Detect which cell encompasses the target text, then output its [x, y] center coordinate. 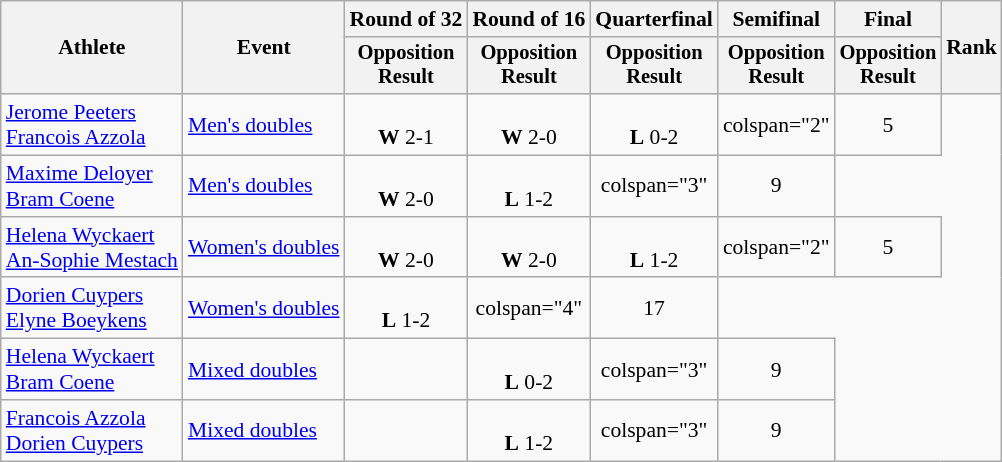
Francois AzzolaDorien Cuypers [92, 430]
Final [888, 19]
Athlete [92, 48]
Round of 32 [406, 19]
Round of 16 [528, 19]
Maxime DeloyerBram Coene [92, 186]
Rank [972, 48]
Dorien CuypersElyne Boeykens [92, 308]
colspan="4" [528, 308]
W 2-1 [406, 124]
Helena WyckaertBram Coene [92, 370]
Quarterfinal [654, 19]
Jerome PeetersFrancois Azzola [92, 124]
Semifinal [776, 19]
17 [654, 308]
Helena WyckaertAn-Sophie Mestach [92, 248]
Event [264, 48]
